Extract the [X, Y] coordinate from the center of the cell holding the provided text.  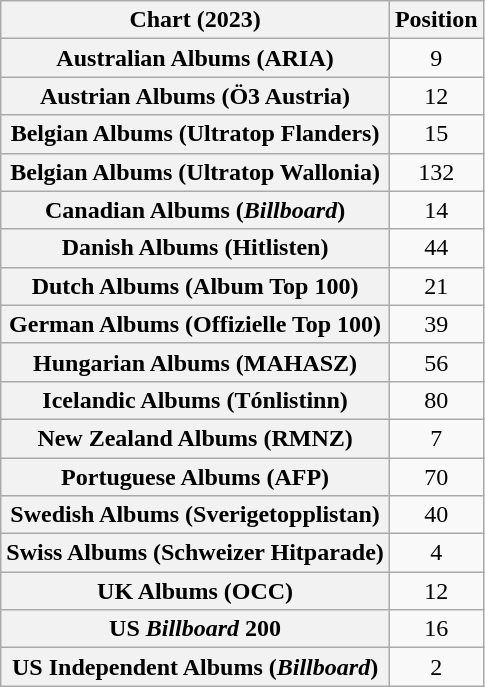
39 [436, 324]
Canadian Albums (Billboard) [196, 210]
Icelandic Albums (Tónlistinn) [196, 400]
4 [436, 553]
Belgian Albums (Ultratop Wallonia) [196, 172]
9 [436, 58]
Austrian Albums (Ö3 Austria) [196, 96]
14 [436, 210]
Portuguese Albums (AFP) [196, 477]
21 [436, 286]
40 [436, 515]
Dutch Albums (Album Top 100) [196, 286]
Position [436, 20]
56 [436, 362]
Danish Albums (Hitlisten) [196, 248]
80 [436, 400]
132 [436, 172]
US Billboard 200 [196, 629]
Swedish Albums (Sverigetopplistan) [196, 515]
UK Albums (OCC) [196, 591]
44 [436, 248]
2 [436, 667]
German Albums (Offizielle Top 100) [196, 324]
70 [436, 477]
Hungarian Albums (MAHASZ) [196, 362]
Chart (2023) [196, 20]
Australian Albums (ARIA) [196, 58]
7 [436, 438]
16 [436, 629]
New Zealand Albums (RMNZ) [196, 438]
15 [436, 134]
US Independent Albums (Billboard) [196, 667]
Belgian Albums (Ultratop Flanders) [196, 134]
Swiss Albums (Schweizer Hitparade) [196, 553]
